From the cell containing the given text, extract its center point as [x, y] coordinate. 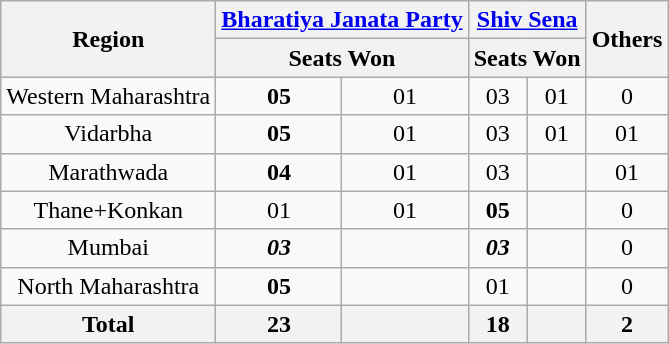
04 [279, 172]
Shiv Sena [527, 20]
North Maharashtra [108, 286]
2 [627, 324]
18 [498, 324]
Others [627, 39]
Thane+Konkan [108, 210]
Western Maharashtra [108, 96]
Total [108, 324]
Marathwada [108, 172]
Region [108, 39]
23 [279, 324]
Vidarbha [108, 134]
Mumbai [108, 248]
Bharatiya Janata Party [342, 20]
